Detect which cell encompasses the target text, then output its [x, y] center coordinate. 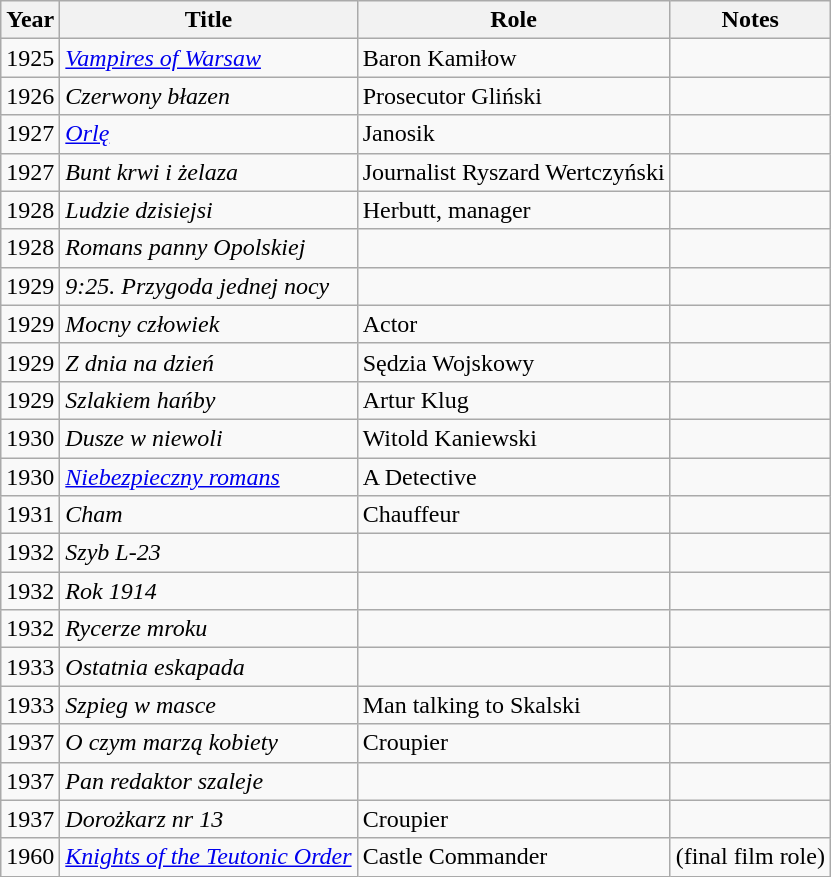
Notes [750, 20]
Role [514, 20]
Ostatnia eskapada [208, 667]
1960 [30, 857]
Pan redaktor szaleje [208, 781]
Z dnia na dzień [208, 362]
A Detective [514, 477]
9:25. Przygoda jednej nocy [208, 286]
Sędzia Wojskowy [514, 362]
1925 [30, 58]
Artur Klug [514, 400]
Vampires of Warsaw [208, 58]
Szpieg w masce [208, 705]
Cham [208, 515]
Szyb L-23 [208, 553]
Year [30, 20]
Man talking to Skalski [514, 705]
Witold Kaniewski [514, 438]
Orlę [208, 134]
1926 [30, 96]
Castle Commander [514, 857]
Rok 1914 [208, 591]
O czym marzą kobiety [208, 743]
Czerwony błazen [208, 96]
Herbutt, manager [514, 210]
Title [208, 20]
Dorożkarz nr 13 [208, 819]
1931 [30, 515]
Knights of the Teutonic Order [208, 857]
Szlakiem hańby [208, 400]
Janosik [514, 134]
Prosecutor Gliński [514, 96]
Bunt krwi i żelaza [208, 172]
(final film role) [750, 857]
Baron Kamiłow [514, 58]
Romans panny Opolskiej [208, 248]
Journalist Ryszard Wertczyński [514, 172]
Ludzie dzisiejsi [208, 210]
Rycerze mroku [208, 629]
Niebezpieczny romans [208, 477]
Mocny człowiek [208, 324]
Chauffeur [514, 515]
Actor [514, 324]
Dusze w niewoli [208, 438]
